Find where the given text appears and provide that cell's center as [X, Y] coordinate. 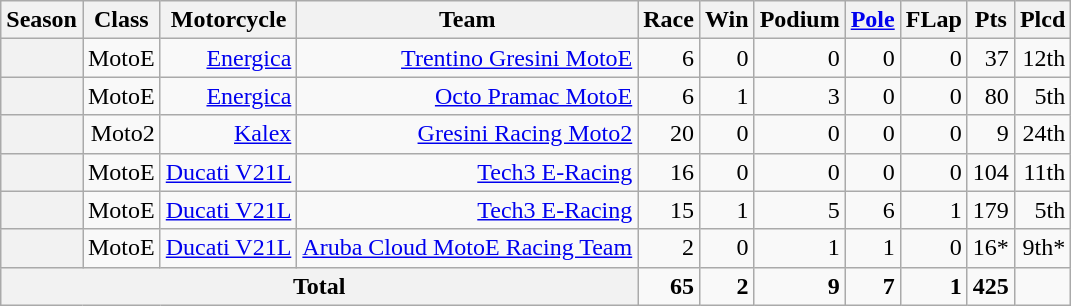
Motorcycle [228, 20]
Kalex [228, 134]
Trentino Gresini MotoE [468, 58]
Aruba Cloud MotoE Racing Team [468, 248]
Team [468, 20]
Podium [800, 20]
15 [669, 210]
Race [669, 20]
12th [1042, 58]
Win [726, 20]
Pole [872, 20]
16 [669, 172]
Season [42, 20]
11th [1042, 172]
20 [669, 134]
Pts [990, 20]
9th* [1042, 248]
Class [121, 20]
FLap [934, 20]
Gresini Racing Moto2 [468, 134]
16* [990, 248]
Total [320, 286]
Octo Pramac MotoE [468, 96]
3 [800, 96]
Moto2 [121, 134]
Plcd [1042, 20]
65 [669, 286]
5 [800, 210]
104 [990, 172]
179 [990, 210]
425 [990, 286]
24th [1042, 134]
7 [872, 286]
37 [990, 58]
80 [990, 96]
